Find where the given text appears and provide that cell's center as [x, y] coordinate. 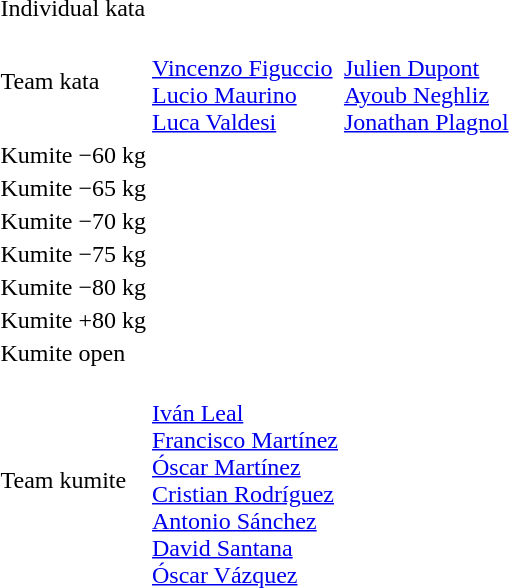
Vincenzo FiguccioLucio MaurinoLuca Valdesi [246, 82]
